For the text-containing cell, return its midpoint in (X, Y) coordinate format. 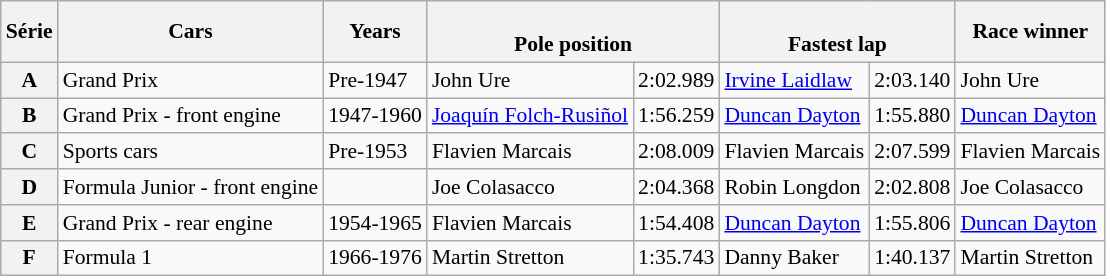
E (30, 223)
2:02.808 (912, 187)
2:02.989 (676, 80)
Danny Baker (794, 258)
1947-1960 (375, 116)
1:55.880 (912, 116)
1954-1965 (375, 223)
Irvine Laidlaw (794, 80)
F (30, 258)
A (30, 80)
Robin Longdon (794, 187)
Pre-1953 (375, 152)
Fastest lap (837, 32)
1:35.743 (676, 258)
1:55.806 (912, 223)
1:40.137 (912, 258)
D (30, 187)
Sports cars (191, 152)
B (30, 116)
Grand Prix (191, 80)
2:04.368 (676, 187)
1:56.259 (676, 116)
1966-1976 (375, 258)
2:08.009 (676, 152)
Cars (191, 32)
C (30, 152)
2:07.599 (912, 152)
Grand Prix - front engine (191, 116)
Formula Junior - front engine (191, 187)
Série (30, 32)
2:03.140 (912, 80)
Joaquín Folch-Rusiñol (530, 116)
Race winner (1030, 32)
Grand Prix - rear engine (191, 223)
Formula 1 (191, 258)
Years (375, 32)
Pole position (573, 32)
Pre-1947 (375, 80)
1:54.408 (676, 223)
